Output the [x, y] coordinate of the center of the cell containing the given text.  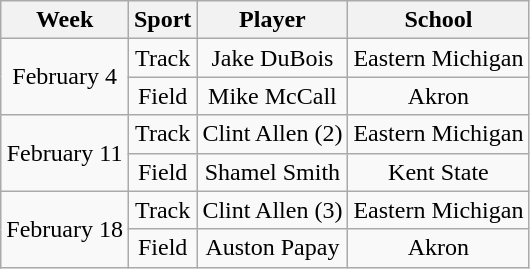
Mike McCall [272, 96]
Clint Allen (3) [272, 210]
Sport [162, 20]
Clint Allen (2) [272, 134]
Auston Papay [272, 248]
Jake DuBois [272, 58]
February 18 [65, 229]
February 11 [65, 153]
School [438, 20]
Kent State [438, 172]
Shamel Smith [272, 172]
February 4 [65, 77]
Week [65, 20]
Player [272, 20]
